Find where the given text appears and provide that cell's center as (X, Y) coordinate. 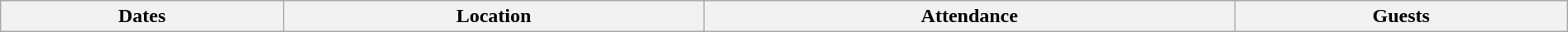
Location (495, 16)
Guests (1401, 16)
Attendance (969, 16)
Dates (142, 16)
